Search for the cell housing the specified text and yield its (X, Y) center coordinate. 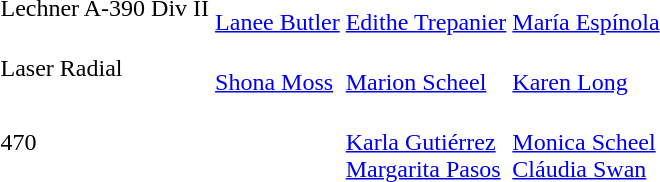
Marion Scheel (426, 68)
Shona Moss (278, 68)
